Return the [x, y] coordinate for the center point of the cell that contains the specified text.  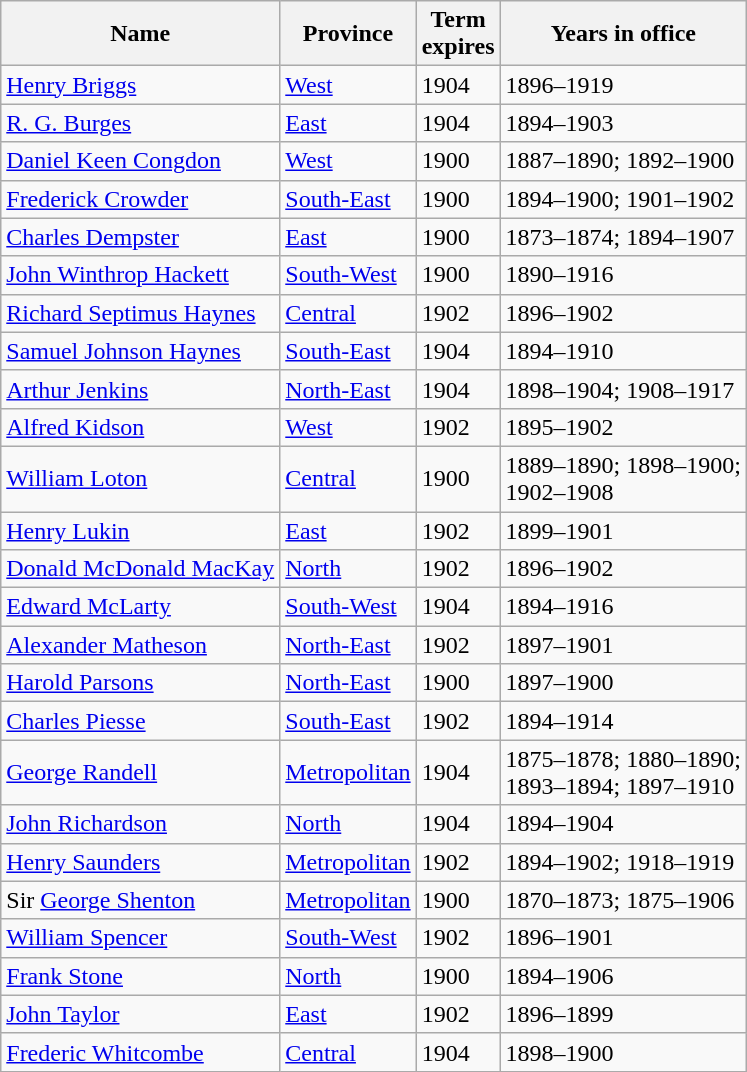
1894–1900; 1901–1902 [623, 199]
1894–1903 [623, 123]
1873–1874; 1894–1907 [623, 237]
R. G. Burges [140, 123]
Henry Saunders [140, 862]
Richard Septimus Haynes [140, 313]
1896–1919 [623, 85]
1894–1906 [623, 976]
Termexpires [458, 34]
Daniel Keen Congdon [140, 161]
1899–1901 [623, 531]
1889–1890; 1898–1900;1902–1908 [623, 478]
1895–1902 [623, 427]
1870–1873; 1875–1906 [623, 900]
Alexander Matheson [140, 645]
Years in office [623, 34]
Frank Stone [140, 976]
1898–1904; 1908–1917 [623, 389]
1894–1910 [623, 351]
1887–1890; 1892–1900 [623, 161]
1897–1900 [623, 683]
Henry Briggs [140, 85]
1894–1916 [623, 607]
Edward McLarty [140, 607]
John Taylor [140, 1014]
Frederick Crowder [140, 199]
William Spencer [140, 938]
Arthur Jenkins [140, 389]
1894–1902; 1918–1919 [623, 862]
1896–1899 [623, 1014]
Charles Dempster [140, 237]
Frederic Whitcombe [140, 1052]
1897–1901 [623, 645]
John Richardson [140, 824]
Province [348, 34]
Charles Piesse [140, 721]
Sir George Shenton [140, 900]
1898–1900 [623, 1052]
Name [140, 34]
George Randell [140, 772]
1890–1916 [623, 275]
1894–1904 [623, 824]
1896–1901 [623, 938]
Donald McDonald MacKay [140, 569]
William Loton [140, 478]
Samuel Johnson Haynes [140, 351]
1875–1878; 1880–1890;1893–1894; 1897–1910 [623, 772]
Harold Parsons [140, 683]
Henry Lukin [140, 531]
Alfred Kidson [140, 427]
John Winthrop Hackett [140, 275]
1894–1914 [623, 721]
